Locate the cell with the specified text and output its (X, Y) center coordinate. 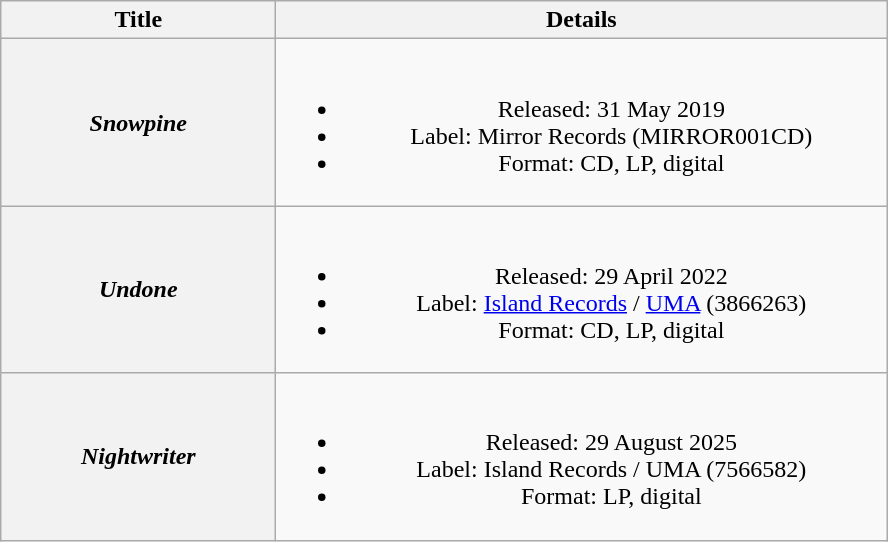
Undone (138, 290)
Details (582, 20)
Snowpine (138, 122)
Nightwriter (138, 456)
Title (138, 20)
Released: 29 April 2022Label: Island Records / UMA (3866263)Format: CD, LP, digital (582, 290)
Released: 29 August 2025Label: Island Records / UMA (7566582)Format: LP, digital (582, 456)
Released: 31 May 2019Label: Mirror Records (MIRROR001CD)Format: CD, LP, digital (582, 122)
